Pinpoint the cell where the given text exists, returning its (x, y) midpoint coordinate. 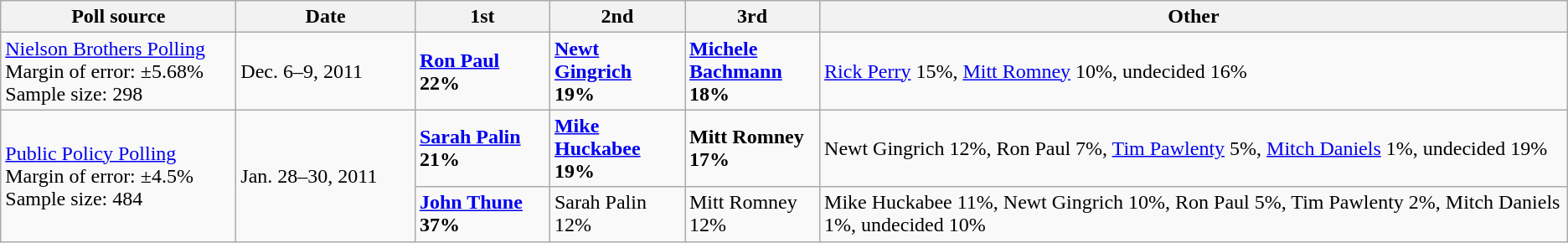
2nd (616, 17)
Other (1194, 17)
Newt Gingrich 19% (616, 71)
3rd (752, 17)
Mitt Romney 12% (752, 215)
Public Policy PollingMargin of error: ±4.5% Sample size: 484 (119, 176)
1st (482, 17)
Ron Paul 22% (482, 71)
Nielson Brothers PollingMargin of error: ±5.68% Sample size: 298 (119, 71)
Date (326, 17)
Mike Huckabee 11%, Newt Gingrich 10%, Ron Paul 5%, Tim Pawlenty 2%, Mitch Daniels 1%, undecided 10% (1194, 215)
Michele Bachmann 18% (752, 71)
Rick Perry 15%, Mitt Romney 10%, undecided 16% (1194, 71)
Jan. 28–30, 2011 (326, 176)
Mike Huckabee 19% (616, 148)
Sarah Palin 12% (616, 215)
Poll source (119, 17)
Newt Gingrich 12%, Ron Paul 7%, Tim Pawlenty 5%, Mitch Daniels 1%, undecided 19% (1194, 148)
Sarah Palin 21% (482, 148)
John Thune 37% (482, 215)
Mitt Romney 17% (752, 148)
Dec. 6–9, 2011 (326, 71)
